Extract the (x, y) coordinate from the center of the cell holding the provided text.  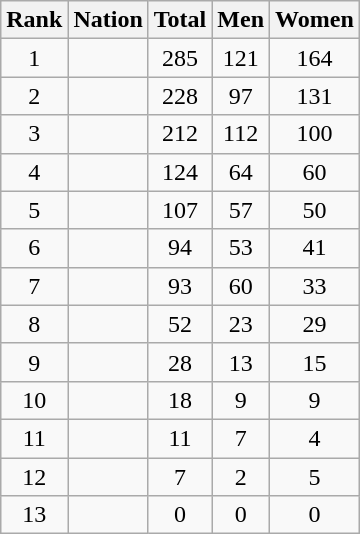
12 (34, 477)
Total (180, 20)
29 (315, 324)
41 (315, 248)
64 (241, 172)
3 (34, 134)
18 (180, 400)
107 (180, 210)
Nation (108, 20)
33 (315, 286)
23 (241, 324)
Men (241, 20)
121 (241, 58)
50 (315, 210)
93 (180, 286)
53 (241, 248)
10 (34, 400)
124 (180, 172)
6 (34, 248)
15 (315, 362)
97 (241, 96)
228 (180, 96)
1 (34, 58)
164 (315, 58)
100 (315, 134)
Women (315, 20)
Rank (34, 20)
8 (34, 324)
212 (180, 134)
112 (241, 134)
28 (180, 362)
131 (315, 96)
94 (180, 248)
285 (180, 58)
57 (241, 210)
52 (180, 324)
